Find where the given text appears and provide that cell's center as [X, Y] coordinate. 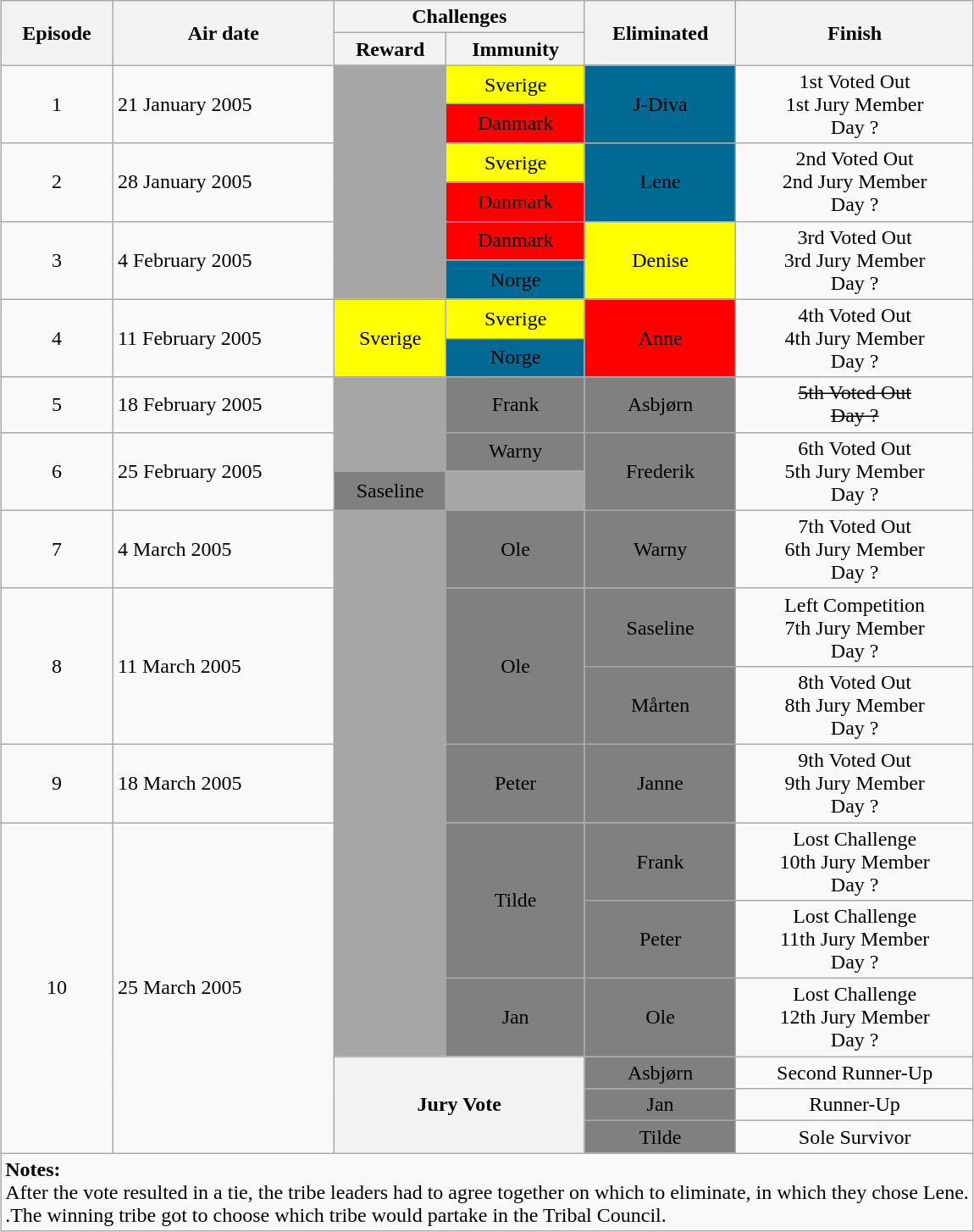
Sole Survivor [855, 1137]
9 [58, 783]
Lost Challenge11th Jury MemberDay ? [855, 940]
Mårten [661, 705]
8 [58, 666]
Anne [661, 338]
4 February 2005 [224, 260]
7th Voted Out6th Jury MemberDay ? [855, 549]
4 [58, 338]
21 January 2005 [224, 104]
1st Voted Out1st Jury MemberDay ? [855, 104]
Jury Vote [459, 1105]
9th Voted Out9th Jury MemberDay ? [855, 783]
Immunity [515, 49]
J-Diva [661, 104]
25 March 2005 [224, 987]
3 [58, 260]
2nd Voted Out2nd Jury MemberDay ? [855, 182]
10 [58, 987]
Episode [58, 33]
18 February 2005 [224, 405]
Second Runner-Up [855, 1073]
5th Voted OutDay ? [855, 405]
28 January 2005 [224, 182]
25 February 2005 [224, 471]
11 February 2005 [224, 338]
5 [58, 405]
Frederik [661, 471]
7 [58, 549]
18 March 2005 [224, 783]
6 [58, 471]
Reward [390, 49]
11 March 2005 [224, 666]
Left Competition7th Jury MemberDay ? [855, 627]
Lost Challenge12th Jury MemberDay ? [855, 1018]
Eliminated [661, 33]
8th Voted Out8th Jury MemberDay ? [855, 705]
2 [58, 182]
Air date [224, 33]
Lost Challenge10th Jury MemberDay ? [855, 861]
3rd Voted Out3rd Jury MemberDay ? [855, 260]
Denise [661, 260]
6th Voted Out5th Jury MemberDay ? [855, 471]
Finish [855, 33]
Challenges [459, 17]
4th Voted Out4th Jury MemberDay ? [855, 338]
Lene [661, 182]
Runner-Up [855, 1105]
1 [58, 104]
Janne [661, 783]
4 March 2005 [224, 549]
